Identify which cell holds the provided text, then report its [x, y] central coordinate. 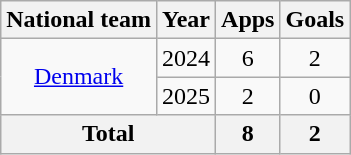
2025 [186, 96]
Year [186, 20]
6 [248, 58]
Goals [315, 20]
National team [79, 20]
8 [248, 134]
2024 [186, 58]
0 [315, 96]
Apps [248, 20]
Denmark [79, 77]
Total [108, 134]
